Return the [x, y] coordinate for the center point of the cell that contains the specified text.  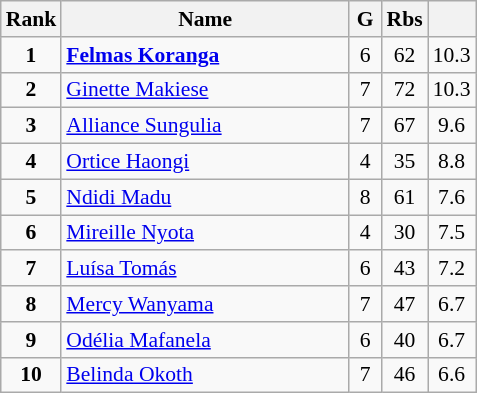
Ginette Makiese [205, 90]
Mercy Wanyama [205, 304]
Belinda Okoth [205, 375]
8.8 [452, 162]
7.6 [452, 197]
9 [32, 340]
Alliance Sungulia [205, 126]
7.5 [452, 233]
Odélia Mafanela [205, 340]
Ndidi Madu [205, 197]
Rbs [405, 19]
Luísa Tomás [205, 269]
30 [405, 233]
Mireille Nyota [205, 233]
5 [32, 197]
6.6 [452, 375]
3 [32, 126]
Felmas Koranga [205, 55]
43 [405, 269]
Name [205, 19]
1 [32, 55]
67 [405, 126]
62 [405, 55]
Rank [32, 19]
2 [32, 90]
47 [405, 304]
46 [405, 375]
40 [405, 340]
10 [32, 375]
9.6 [452, 126]
61 [405, 197]
G [366, 19]
72 [405, 90]
35 [405, 162]
Ortice Haongi [205, 162]
7.2 [452, 269]
